Provide the (x, y) coordinate of the cell's center where the given text is located.  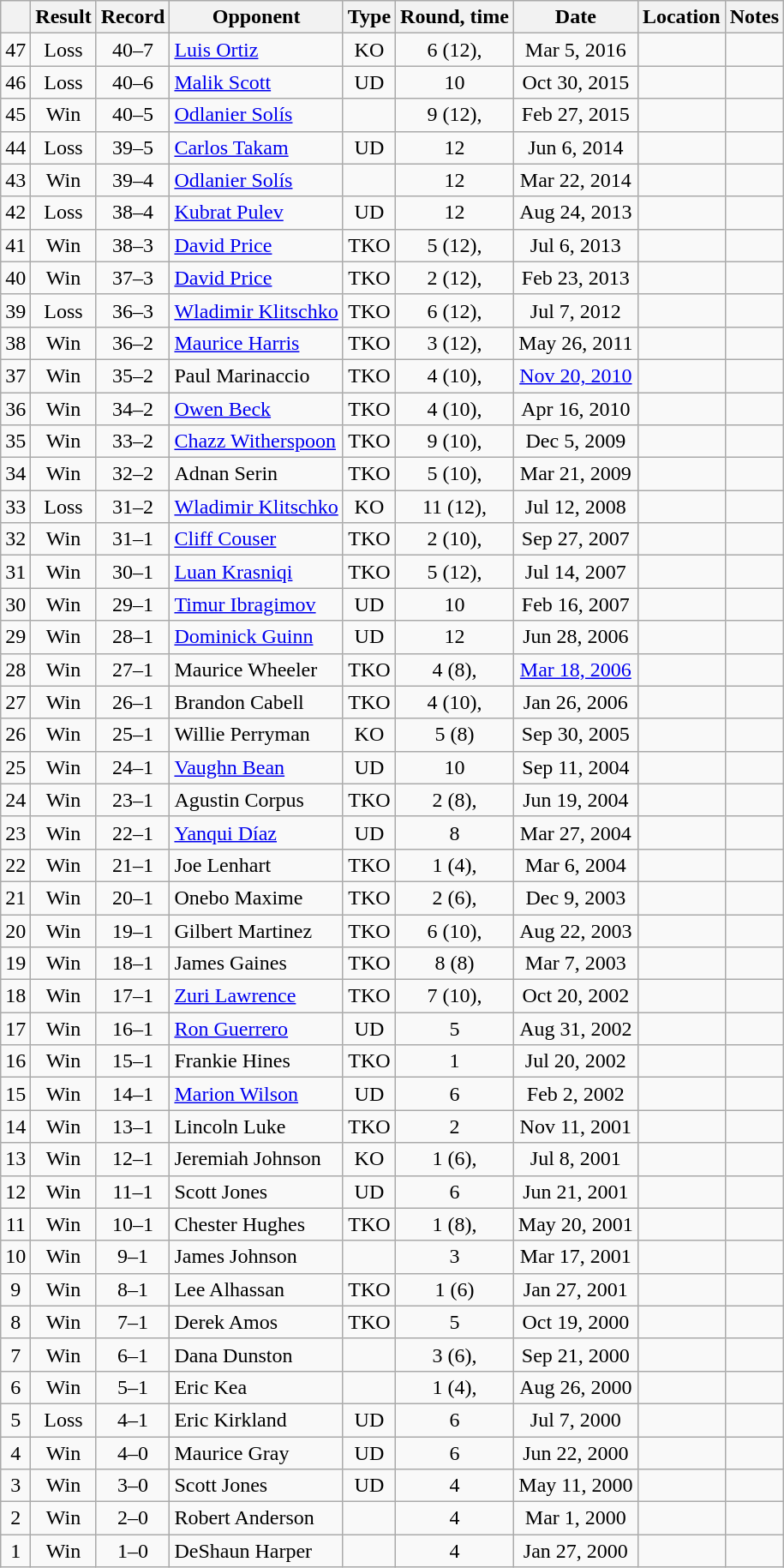
Malik Scott (256, 82)
Jun 28, 2006 (576, 637)
Zuri Lawrence (256, 996)
5 (8) (455, 735)
Vaughn Bean (256, 767)
9 (15, 1289)
37–3 (133, 278)
36–2 (133, 343)
39 (15, 310)
8–1 (133, 1289)
40–6 (133, 82)
13–1 (133, 1126)
30 (15, 604)
Apr 16, 2010 (576, 409)
9 (12), (455, 115)
Jul 8, 2001 (576, 1159)
Feb 2, 2002 (576, 1094)
Sep 21, 2000 (576, 1355)
9–1 (133, 1257)
Sep 11, 2004 (576, 767)
40 (15, 278)
19–1 (133, 930)
Location (681, 17)
Mar 17, 2001 (576, 1257)
Nov 11, 2001 (576, 1126)
2 (6), (455, 898)
16–1 (133, 1029)
14–1 (133, 1094)
Adnan Serin (256, 474)
34–2 (133, 409)
Lee Alhassan (256, 1289)
Cliff Couser (256, 539)
38–3 (133, 245)
Opponent (256, 17)
Robert Anderson (256, 1518)
Dec 9, 2003 (576, 898)
Aug 22, 2003 (576, 930)
James Johnson (256, 1257)
Jun 6, 2014 (576, 147)
33 (15, 507)
Mar 21, 2009 (576, 474)
Mar 5, 2016 (576, 50)
DeShaun Harper (256, 1551)
Timur Ibragimov (256, 604)
23–1 (133, 800)
May 26, 2011 (576, 343)
Eric Kirkland (256, 1420)
4 (8), (455, 670)
28 (15, 670)
2 (8), (455, 800)
30–1 (133, 572)
16 (15, 1061)
Mar 27, 2004 (576, 832)
46 (15, 82)
Maurice Gray (256, 1453)
5–1 (133, 1387)
Eric Kea (256, 1387)
Jul 14, 2007 (576, 572)
Jun 19, 2004 (576, 800)
Jul 12, 2008 (576, 507)
Jul 20, 2002 (576, 1061)
35 (15, 442)
37 (15, 375)
15–1 (133, 1061)
4–1 (133, 1420)
36 (15, 409)
3–0 (133, 1486)
38–4 (133, 213)
Type (368, 17)
Jul 7, 2012 (576, 310)
7–1 (133, 1322)
22–1 (133, 832)
Mar 6, 2004 (576, 865)
34 (15, 474)
11–1 (133, 1192)
Luis Ortiz (256, 50)
17–1 (133, 996)
25 (15, 767)
1 (8), (455, 1224)
29–1 (133, 604)
Aug 26, 2000 (576, 1387)
2 (10), (455, 539)
31–2 (133, 507)
28–1 (133, 637)
39–4 (133, 180)
41 (15, 245)
Gilbert Martinez (256, 930)
21 (15, 898)
24–1 (133, 767)
Oct 30, 2015 (576, 82)
Round, time (455, 17)
20–1 (133, 898)
23 (15, 832)
Lincoln Luke (256, 1126)
2 (12), (455, 278)
7 (15, 1355)
33–2 (133, 442)
40–5 (133, 115)
38 (15, 343)
18 (15, 996)
39–5 (133, 147)
Sep 30, 2005 (576, 735)
4–0 (133, 1453)
Dominick Guinn (256, 637)
35–2 (133, 375)
Jan 27, 2000 (576, 1551)
Sep 27, 2007 (576, 539)
Mar 22, 2014 (576, 180)
Willie Perryman (256, 735)
20 (15, 930)
Aug 31, 2002 (576, 1029)
27–1 (133, 670)
12–1 (133, 1159)
Chazz Witherspoon (256, 442)
25–1 (133, 735)
Maurice Wheeler (256, 670)
Luan Krasniqi (256, 572)
26–1 (133, 702)
11 (12), (455, 507)
Kubrat Pulev (256, 213)
Jan 27, 2001 (576, 1289)
Jul 7, 2000 (576, 1420)
Ron Guerrero (256, 1029)
1–0 (133, 1551)
14 (15, 1126)
45 (15, 115)
6 (10), (455, 930)
Record (133, 17)
Oct 19, 2000 (576, 1322)
Jun 22, 2000 (576, 1453)
6–1 (133, 1355)
Paul Marinaccio (256, 375)
Jun 21, 2001 (576, 1192)
Feb 23, 2013 (576, 278)
8 (8) (455, 964)
1 (6) (455, 1289)
James Gaines (256, 964)
Jeremiah Johnson (256, 1159)
Nov 20, 2010 (576, 375)
Result (63, 17)
32 (15, 539)
40–7 (133, 50)
2–0 (133, 1518)
26 (15, 735)
Oct 20, 2002 (576, 996)
7 (10), (455, 996)
9 (10), (455, 442)
29 (15, 637)
Feb 27, 2015 (576, 115)
13 (15, 1159)
May 11, 2000 (576, 1486)
Mar 1, 2000 (576, 1518)
47 (15, 50)
5 (10), (455, 474)
Agustin Corpus (256, 800)
36–3 (133, 310)
19 (15, 964)
15 (15, 1094)
Dana Dunston (256, 1355)
Jan 26, 2006 (576, 702)
Maurice Harris (256, 343)
Aug 24, 2013 (576, 213)
3 (12), (455, 343)
10–1 (133, 1224)
43 (15, 180)
Feb 16, 2007 (576, 604)
44 (15, 147)
24 (15, 800)
Frankie Hines (256, 1061)
22 (15, 865)
Joe Lenhart (256, 865)
Notes (754, 17)
Onebo Maxime (256, 898)
Mar 18, 2006 (576, 670)
32–2 (133, 474)
Owen Beck (256, 409)
3 (6), (455, 1355)
Derek Amos (256, 1322)
27 (15, 702)
May 20, 2001 (576, 1224)
21–1 (133, 865)
11 (15, 1224)
Carlos Takam (256, 147)
Mar 7, 2003 (576, 964)
Brandon Cabell (256, 702)
31–1 (133, 539)
31 (15, 572)
1 (6), (455, 1159)
Jul 6, 2013 (576, 245)
Marion Wilson (256, 1094)
Date (576, 17)
17 (15, 1029)
42 (15, 213)
Yanqui Díaz (256, 832)
Dec 5, 2009 (576, 442)
18–1 (133, 964)
Chester Hughes (256, 1224)
